Find where the given text appears and provide that cell's center as (x, y) coordinate. 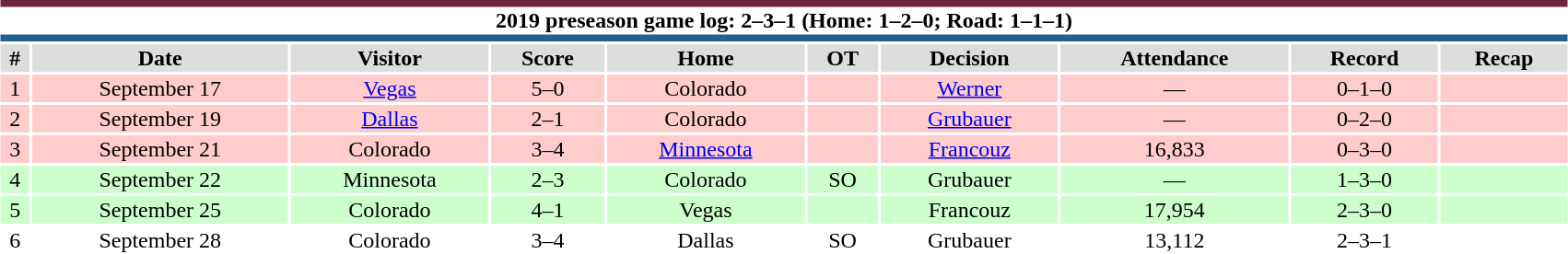
Werner (969, 88)
13,112 (1174, 240)
Attendance (1174, 58)
Date (160, 58)
0–1–0 (1363, 88)
September 25 (160, 210)
Visitor (390, 58)
2–3–0 (1363, 210)
2019 preseason game log: 2–3–1 (Home: 1–2–0; Road: 1–1–1) (784, 20)
3 (15, 149)
Decision (969, 58)
0–3–0 (1363, 149)
5 (15, 210)
# (15, 58)
2 (15, 119)
16,833 (1174, 149)
2–3 (547, 179)
1 (15, 88)
2–1 (547, 119)
September 17 (160, 88)
0–2–0 (1363, 119)
17,954 (1174, 210)
September 21 (160, 149)
OT (842, 58)
Record (1363, 58)
Score (547, 58)
6 (15, 240)
4–1 (547, 210)
Recap (1504, 58)
September 28 (160, 240)
September 19 (160, 119)
2–3–1 (1363, 240)
4 (15, 179)
5–0 (547, 88)
1–3–0 (1363, 179)
September 22 (160, 179)
Home (706, 58)
